Search for the cell housing the specified text and yield its (x, y) center coordinate. 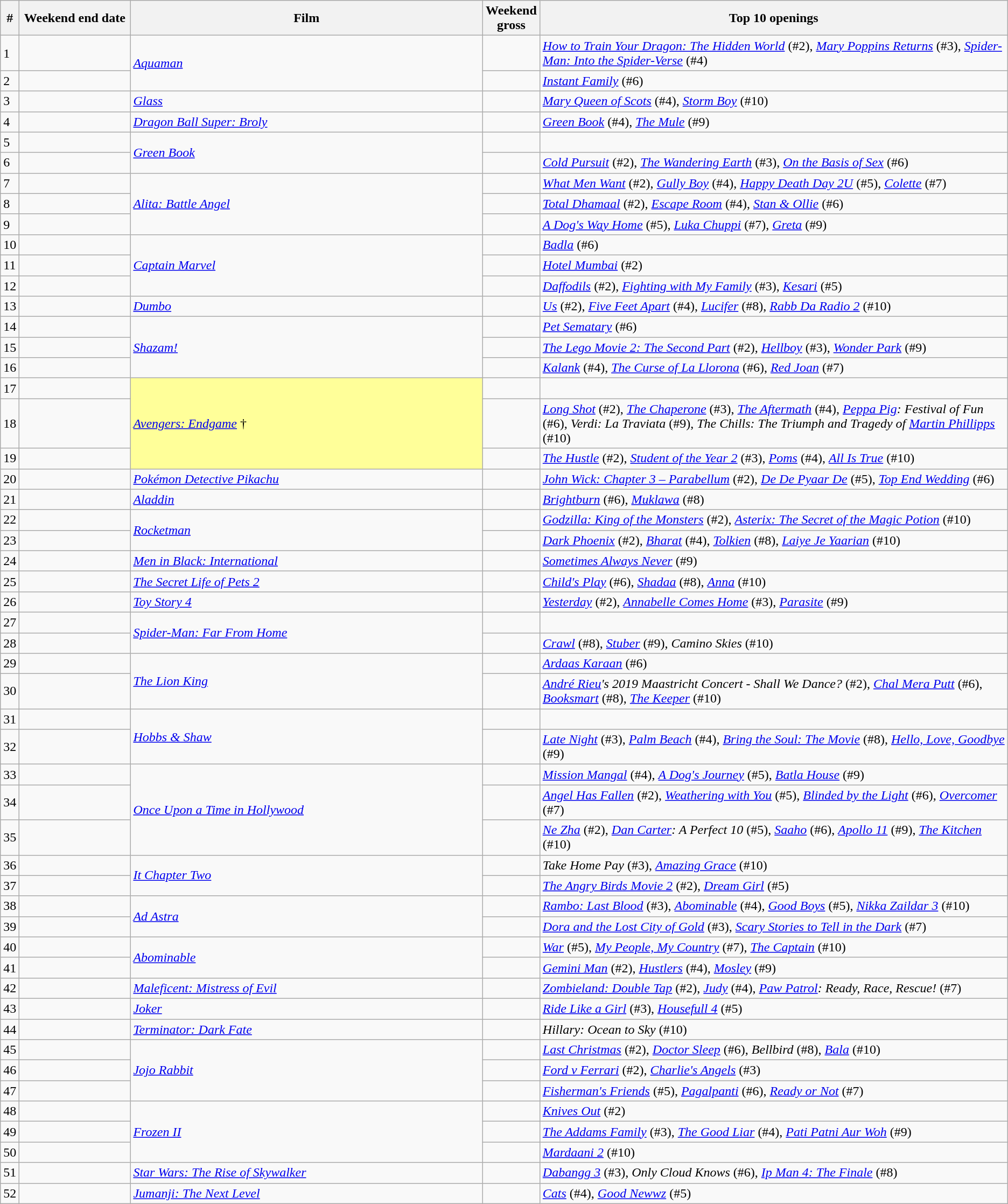
Green Book (#4), The Mule (#9) (773, 122)
38 (10, 906)
Aquaman (307, 64)
Captain Marvel (307, 265)
Mardaani 2 (#10) (773, 1152)
Zombieland: Double Tap (#2), Judy (#4), Paw Patrol: Ready, Race, Rescue! (#7) (773, 988)
Green Book (307, 152)
8 (10, 204)
33 (10, 775)
Hobbs & Shaw (307, 737)
18 (10, 423)
Spider-Man: Far From Home (307, 632)
40 (10, 947)
46 (10, 1070)
Gemini Man (#2), Hustlers (#4), Mosley (#9) (773, 968)
Cats (#4), Good Newwz (#5) (773, 1193)
1 (10, 53)
Ford v Ferrari (#2), Charlie's Angels (#3) (773, 1070)
Once Upon a Time in Hollywood (307, 810)
Take Home Pay (#3), Amazing Grace (#10) (773, 865)
Dumbo (307, 307)
Late Night (#3), Palm Beach (#4), Bring the Soul: The Movie (#8), Hello, Love, Goodbye (#9) (773, 747)
The Lion King (307, 681)
31 (10, 719)
Jumanji: The Next Level (307, 1193)
Rambo: Last Blood (#3), Abominable (#4), Good Boys (#5), Nikka Zaildar 3 (#10) (773, 906)
47 (10, 1091)
17 (10, 388)
Hotel Mumbai (#2) (773, 265)
30 (10, 692)
Fisherman's Friends (#5), Pagalpanti (#6), Ready or Not (#7) (773, 1091)
The Angry Birds Movie 2 (#2), Dream Girl (#5) (773, 886)
Ad Astra (307, 916)
2 (10, 81)
48 (10, 1111)
29 (10, 664)
Us (#2), Five Feet Apart (#4), Lucifer (#8), Rabb Da Radio 2 (#10) (773, 307)
50 (10, 1152)
Weekend end date (75, 18)
36 (10, 865)
23 (10, 540)
The Hustle (#2), Student of the Year 2 (#3), Poms (#4), All Is True (#10) (773, 458)
How to Train Your Dragon: The Hidden World (#2), Mary Poppins Returns (#3), Spider-Man: Into the Spider-Verse (#4) (773, 53)
34 (10, 803)
Badla (#6) (773, 245)
12 (10, 286)
Total Dhamaal (#2), Escape Room (#4), Stan & Ollie (#6) (773, 204)
Toy Story 4 (307, 602)
Ride Like a Girl (#3), Housefull 4 (#5) (773, 1008)
Glass (307, 101)
3 (10, 101)
37 (10, 886)
Ne Zha (#2), Dan Carter: A Perfect 10 (#5), Saaho (#6), Apollo 11 (#9), The Kitchen (#10) (773, 837)
49 (10, 1132)
Dark Phoenix (#2), Bharat (#4), Tolkien (#8), Laiye Je Yaarian (#10) (773, 540)
Top 10 openings (773, 18)
Kalank (#4), The Curse of La Llorona (#6), Red Joan (#7) (773, 368)
Rocketman (307, 530)
Cold Pursuit (#2), The Wandering Earth (#3), On the Basis of Sex (#6) (773, 163)
The Lego Movie 2: The Second Part (#2), Hellboy (#3), Wonder Park (#9) (773, 347)
A Dog's Way Home (#5), Luka Chuppi (#7), Greta (#9) (773, 224)
Crawl (#8), Stuber (#9), Camino Skies (#10) (773, 643)
39 (10, 927)
Terminator: Dark Fate (307, 1029)
Mary Queen of Scots (#4), Storm Boy (#10) (773, 101)
Dragon Ball Super: Broly (307, 122)
Instant Family (#6) (773, 81)
Maleficent: Mistress of Evil (307, 988)
Joker (307, 1008)
27 (10, 622)
Child's Play (#6), Shadaa (#8), Anna (#10) (773, 581)
Brightburn (#6), Muklawa (#8) (773, 499)
It Chapter Two (307, 875)
Shazam! (307, 347)
25 (10, 581)
# (10, 18)
Daffodils (#2), Fighting with My Family (#3), Kesari (#5) (773, 286)
51 (10, 1173)
13 (10, 307)
28 (10, 643)
45 (10, 1050)
52 (10, 1193)
35 (10, 837)
16 (10, 368)
Mission Mangal (#4), A Dog's Journey (#5), Batla House (#9) (773, 775)
15 (10, 347)
Pokémon Detective Pikachu (307, 479)
Film (307, 18)
Men in Black: International (307, 561)
21 (10, 499)
42 (10, 988)
War (#5), My People, My Country (#7), The Captain (#10) (773, 947)
Angel Has Fallen (#2), Weathering with You (#5), Blinded by the Light (#6), Overcomer (#7) (773, 803)
7 (10, 183)
Godzilla: King of the Monsters (#2), Asterix: The Secret of the Magic Potion (#10) (773, 520)
Avengers: Endgame † (307, 423)
André Rieu's 2019 Maastricht Concert - Shall We Dance? (#2), Chal Mera Putt (#6), Booksmart (#8), The Keeper (#10) (773, 692)
Hillary: Ocean to Sky (#10) (773, 1029)
John Wick: Chapter 3 – Parabellum (#2), De De Pyaar De (#5), Top End Wedding (#6) (773, 479)
Dabangg 3 (#3), Only Cloud Knows (#6), Ip Man 4: The Finale (#8) (773, 1173)
Jojo Rabbit (307, 1070)
32 (10, 747)
Knives Out (#2) (773, 1111)
4 (10, 122)
14 (10, 327)
19 (10, 458)
The Addams Family (#3), The Good Liar (#4), Pati Patni Aur Woh (#9) (773, 1132)
Alita: Battle Angel (307, 204)
Star Wars: The Rise of Skywalker (307, 1173)
44 (10, 1029)
Dora and the Lost City of Gold (#3), Scary Stories to Tell in the Dark (#7) (773, 927)
Aladdin (307, 499)
10 (10, 245)
24 (10, 561)
The Secret Life of Pets 2 (307, 581)
What Men Want (#2), Gully Boy (#4), Happy Death Day 2U (#5), Colette (#7) (773, 183)
Sometimes Always Never (#9) (773, 561)
Yesterday (#2), Annabelle Comes Home (#3), Parasite (#9) (773, 602)
41 (10, 968)
Weekendgross (512, 18)
9 (10, 224)
Last Christmas (#2), Doctor Sleep (#6), Bellbird (#8), Bala (#10) (773, 1050)
Frozen II (307, 1132)
6 (10, 163)
43 (10, 1008)
Pet Sematary (#6) (773, 327)
11 (10, 265)
Abominable (307, 957)
26 (10, 602)
20 (10, 479)
5 (10, 142)
Ardaas Karaan (#6) (773, 664)
22 (10, 520)
